For the text-containing cell, return its midpoint in [X, Y] coordinate format. 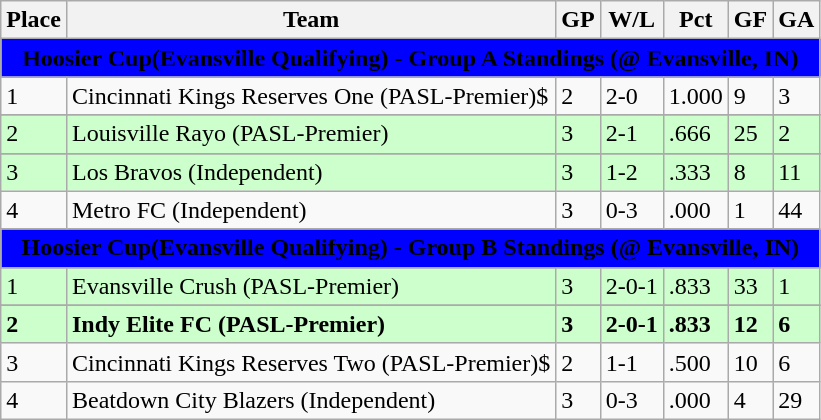
8 [750, 172]
Team [310, 20]
Hoosier Cup(Evansville Qualifying) - Group B Standings (@ Evansville, IN) [410, 248]
Los Bravos (Independent) [310, 172]
Beatdown City Blazers (Independent) [310, 400]
Louisville Rayo (PASL-Premier) [310, 134]
29 [796, 400]
1.000 [696, 96]
Place [34, 20]
10 [750, 362]
1-2 [632, 172]
12 [750, 324]
1-1 [632, 362]
Evansville Crush (PASL-Premier) [310, 286]
GF [750, 20]
.500 [696, 362]
25 [750, 134]
.333 [696, 172]
Hoosier Cup(Evansville Qualifying) - Group A Standings (@ Evansville, IN) [410, 58]
33 [750, 286]
.666 [696, 134]
44 [796, 210]
2-0 [632, 96]
GP [578, 20]
Cincinnati Kings Reserves Two (PASL-Premier)$ [310, 362]
Indy Elite FC (PASL-Premier) [310, 324]
Pct [696, 20]
Metro FC (Independent) [310, 210]
11 [796, 172]
W/L [632, 20]
2-1 [632, 134]
GA [796, 20]
9 [750, 96]
Cincinnati Kings Reserves One (PASL-Premier)$ [310, 96]
